Output the (x, y) coordinate of the center of the cell containing the given text.  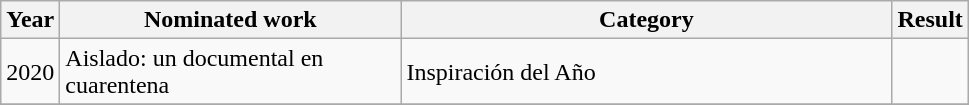
2020 (30, 72)
Result (930, 20)
Inspiración del Año (646, 72)
Aislado: un documental en cuarentena (230, 72)
Nominated work (230, 20)
Year (30, 20)
Category (646, 20)
